Output the (X, Y) coordinate of the center of the cell containing the given text.  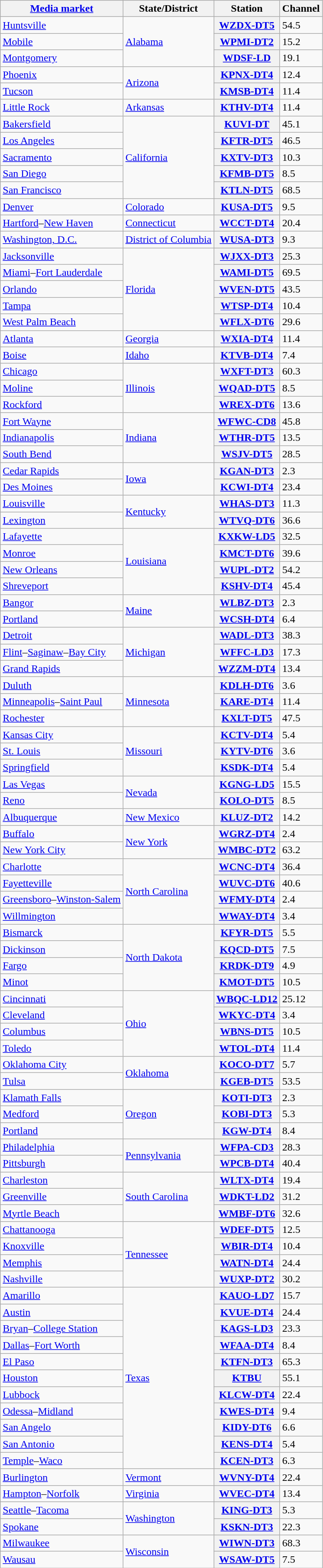
KRDK-DT9 (247, 965)
Albuquerque (61, 817)
Washington (168, 1518)
Reno (61, 801)
WJXX-DT3 (247, 256)
9.4 (301, 1411)
KDLH-DT6 (247, 685)
Klamath Falls (61, 1098)
KGW-DT4 (247, 1131)
Wisconsin (168, 1552)
6.4 (301, 619)
North Carolina (168, 891)
Orlando (61, 289)
WCCT-DT4 (247, 223)
Oklahoma City (61, 1065)
32.6 (301, 1213)
WFFC-LD3 (247, 652)
Odessa–Midland (61, 1411)
12.4 (301, 75)
Cincinnati (61, 998)
Columbus (61, 1032)
23.3 (301, 1329)
Bangor (61, 603)
WBNS-DT5 (247, 1032)
Sacramento (61, 157)
22.3 (301, 1526)
KYTV-DT6 (247, 751)
WREX-DT6 (247, 404)
Spokane (61, 1526)
WFLX-DT6 (247, 322)
Jacksonville (61, 256)
State/District (168, 9)
Los Angeles (61, 140)
WUPL-DT2 (247, 570)
68.3 (301, 1543)
15.7 (301, 1296)
Medford (61, 1114)
Bakersfield (61, 124)
Channel (301, 9)
36.6 (301, 520)
Nevada (168, 792)
Springfield (61, 768)
Bryan–College Station (61, 1329)
Connecticut (168, 223)
Buffalo (61, 834)
65.3 (301, 1362)
Lafayette (61, 537)
KXKW-LD5 (247, 537)
West Palm Beach (61, 322)
KFTR-DT5 (247, 140)
Tampa (61, 306)
Phoenix (61, 75)
Rockford (61, 404)
Fort Wayne (61, 421)
Tennessee (168, 1254)
WTSP-DT4 (247, 306)
Austin (61, 1312)
KFMB-DT5 (247, 173)
KMOT-DT5 (247, 982)
Knoxville (61, 1246)
KGEB-DT5 (247, 1081)
WFPA-CD3 (247, 1147)
KGNG-LD5 (247, 784)
Iowa (168, 479)
10.3 (301, 157)
Minneapolis–Saint Paul (61, 701)
Willmington (61, 916)
Miami–Fort Lauderdale (61, 273)
New Orleans (61, 570)
55.1 (301, 1378)
WSJV-DT5 (247, 454)
San Diego (61, 173)
Pittsburgh (61, 1164)
WUXP-DT2 (247, 1279)
30.2 (301, 1279)
9.3 (301, 240)
WVEC-DT4 (247, 1493)
20.4 (301, 223)
WPMI-DT2 (247, 42)
WUSA-DT3 (247, 240)
WXFT-DT3 (247, 372)
Memphis (61, 1263)
Oregon (168, 1114)
Rochester (61, 718)
Indianapolis (61, 437)
WDEF-DT5 (247, 1229)
46.5 (301, 140)
54.5 (301, 25)
KLUZ-DT2 (247, 817)
WSAW-DT5 (247, 1560)
6.6 (301, 1428)
New Mexico (168, 817)
KUSA-DT5 (247, 207)
Dallas–Fort Worth (61, 1345)
Georgia (168, 339)
29.6 (301, 322)
43.5 (301, 289)
St. Louis (61, 751)
Chicago (61, 372)
9.5 (301, 207)
Philadelphia (61, 1147)
47.5 (301, 718)
KOBI-DT3 (247, 1114)
Duluth (61, 685)
Shreveport (61, 586)
36.4 (301, 867)
WDKT-LD2 (247, 1196)
KWES-DT4 (247, 1411)
WAMI-DT5 (247, 273)
Texas (168, 1379)
WXIA-DT4 (247, 339)
Montgomery (61, 58)
13.6 (301, 404)
Burlington (61, 1477)
54.2 (301, 570)
WFWC-CD8 (247, 421)
KTLN-DT5 (247, 190)
Hartford–New Haven (61, 223)
New York (168, 842)
KTBU (247, 1378)
69.5 (301, 273)
Vermont (168, 1477)
Greensboro–Winston-Salem (61, 900)
WBQC-LD12 (247, 998)
Nashville (61, 1279)
Milwaukee (61, 1543)
Minot (61, 982)
WMBF-DT6 (247, 1213)
Maine (168, 611)
Indiana (168, 437)
5.5 (301, 932)
KING-DT3 (247, 1510)
28.5 (301, 454)
28.3 (301, 1147)
WTHR-DT5 (247, 437)
Alabama (168, 42)
San Antonio (61, 1444)
KPNX-DT4 (247, 75)
45.4 (301, 586)
WTOL-DT4 (247, 1048)
El Paso (61, 1362)
Arizona (168, 83)
WZZM-DT4 (247, 668)
WVNY-DT4 (247, 1477)
Kansas City (61, 735)
45.1 (301, 124)
KOCO-DT7 (247, 1065)
WVEN-DT5 (247, 289)
Washington, D.C. (61, 240)
14.2 (301, 817)
Seattle–Tacoma (61, 1510)
WADL-DT3 (247, 636)
17.3 (301, 652)
WMBC-DT2 (247, 850)
5.7 (301, 1065)
KARE-DT4 (247, 701)
Chattanooga (61, 1229)
WZDX-DT5 (247, 25)
WTVQ-DT6 (247, 520)
53.5 (301, 1081)
South Bend (61, 454)
WCNC-DT4 (247, 867)
63.2 (301, 850)
Las Vegas (61, 784)
Lexington (61, 520)
Des Moines (61, 487)
KSDK-DT4 (247, 768)
Little Rock (61, 108)
KAUO-LD7 (247, 1296)
Houston (61, 1378)
60.3 (301, 372)
32.5 (301, 537)
38.3 (301, 636)
Media market (61, 9)
KOTI-DT3 (247, 1098)
Myrtle Beach (61, 1213)
45.8 (301, 421)
Tulsa (61, 1081)
Lubbock (61, 1395)
KUVI-DT (247, 124)
KMCT-DT6 (247, 553)
40.6 (301, 883)
Charlotte (61, 867)
Bismarck (61, 932)
WBIR-DT4 (247, 1246)
Louisville (61, 504)
19.1 (301, 58)
KXLT-DT5 (247, 718)
39.6 (301, 553)
Mobile (61, 42)
11.3 (301, 504)
WLBZ-DT3 (247, 603)
Station (247, 9)
13.5 (301, 437)
WLTX-DT4 (247, 1180)
KAGS-LD3 (247, 1329)
6.3 (301, 1460)
Tucson (61, 91)
KMSB-DT4 (247, 91)
Cedar Rapids (61, 470)
Moline (61, 388)
Idaho (168, 355)
North Dakota (168, 957)
Arkansas (168, 108)
KSKN-DT3 (247, 1526)
WUVC-DT6 (247, 883)
Amarillo (61, 1296)
California (168, 157)
Wausau (61, 1560)
KIDY-DT6 (247, 1428)
WFAA-DT4 (247, 1345)
WCSH-DT4 (247, 619)
Virginia (168, 1493)
Illinois (168, 388)
KTVB-DT4 (247, 355)
4.9 (301, 965)
19.4 (301, 1180)
KQCD-DT5 (247, 949)
Cleveland (61, 1015)
Detroit (61, 636)
WQAD-DT5 (247, 388)
WGRZ-DT4 (247, 834)
Huntsville (61, 25)
31.2 (301, 1196)
Michigan (168, 652)
WKYC-DT4 (247, 1015)
KTFN-DT3 (247, 1362)
Missouri (168, 751)
15.2 (301, 42)
Grand Rapids (61, 668)
WFMY-DT4 (247, 900)
25.3 (301, 256)
KCWI-DT4 (247, 487)
KGAN-DT3 (247, 470)
15.5 (301, 784)
Dickinson (61, 949)
Louisiana (168, 561)
Fargo (61, 965)
25.12 (301, 998)
WPCB-DT4 (247, 1164)
WDSF-LD (247, 58)
Greenville (61, 1196)
Florida (168, 289)
Toledo (61, 1048)
40.4 (301, 1164)
Denver (61, 207)
Oklahoma (168, 1073)
Temple–Waco (61, 1460)
Boise (61, 355)
Pennsylvania (168, 1155)
Atlanta (61, 339)
KXTV-DT3 (247, 157)
Flint–Saginaw–Bay City (61, 652)
KVUE-DT4 (247, 1312)
South Carolina (168, 1196)
Ohio (168, 1023)
Hampton–Norfolk (61, 1493)
WWAY-DT4 (247, 916)
KOLO-DT5 (247, 801)
New York City (61, 850)
68.5 (301, 190)
KLCW-DT4 (247, 1395)
San Angelo (61, 1428)
WIWN-DT3 (247, 1543)
7.4 (301, 355)
KENS-DT4 (247, 1444)
Minnesota (168, 701)
KSHV-DT4 (247, 586)
12.5 (301, 1229)
Fayetteville (61, 883)
KTHV-DT4 (247, 108)
Kentucky (168, 512)
WHAS-DT3 (247, 504)
Charleston (61, 1180)
KCTV-DT4 (247, 735)
23.4 (301, 487)
Monroe (61, 553)
District of Columbia (168, 240)
San Francisco (61, 190)
KCEN-DT3 (247, 1460)
Colorado (168, 207)
WATN-DT4 (247, 1263)
KFYR-DT5 (247, 932)
